Find where the given text appears and provide that cell's center as [X, Y] coordinate. 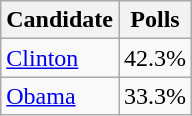
33.3% [154, 96]
Obama [60, 96]
Candidate [60, 20]
42.3% [154, 58]
Clinton [60, 58]
Polls [154, 20]
